Pinpoint the cell where the given text exists, returning its [x, y] midpoint coordinate. 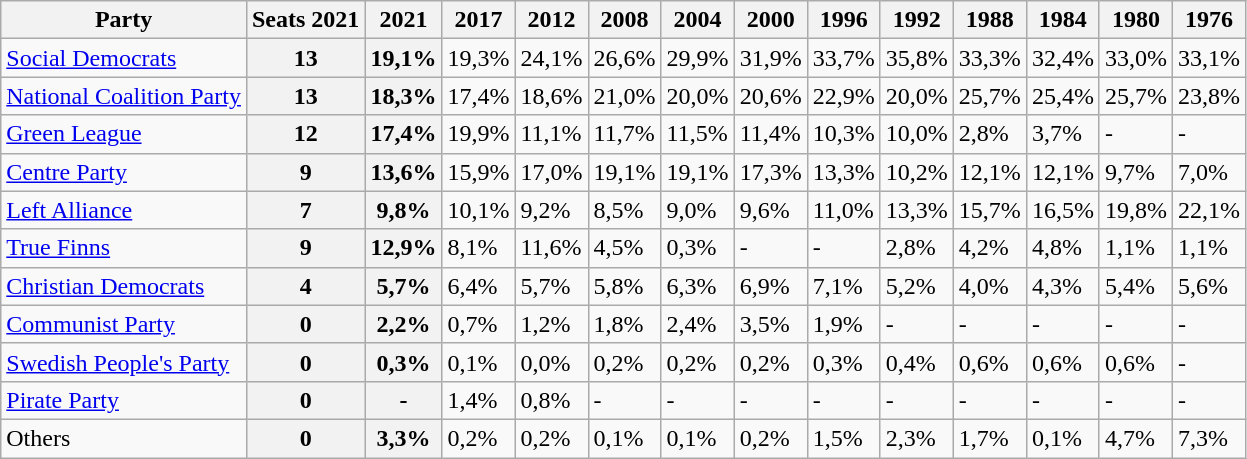
Swedish People's Party [124, 362]
4,2% [990, 248]
5,4% [1136, 286]
33,7% [844, 58]
1,4% [478, 400]
2004 [698, 20]
5,6% [1208, 286]
Social Democrats [124, 58]
23,8% [1208, 96]
1996 [844, 20]
11,5% [698, 134]
35,8% [916, 58]
8,5% [624, 210]
26,6% [624, 58]
16,5% [1062, 210]
19,9% [478, 134]
10,2% [916, 172]
2012 [552, 20]
0,7% [478, 324]
9,2% [552, 210]
1,5% [844, 438]
11,1% [552, 134]
0,8% [552, 400]
7 [305, 210]
4,3% [1062, 286]
1976 [1208, 20]
2,2% [404, 324]
18,3% [404, 96]
33,1% [1208, 58]
2008 [624, 20]
1,7% [990, 438]
2,4% [698, 324]
32,4% [1062, 58]
0,4% [916, 362]
1988 [990, 20]
4,5% [624, 248]
Seats 2021 [305, 20]
2000 [770, 20]
12 [305, 134]
29,9% [698, 58]
11,4% [770, 134]
1984 [1062, 20]
Green League [124, 134]
Party [124, 20]
19,8% [1136, 210]
1992 [916, 20]
33,0% [1136, 58]
1,9% [844, 324]
Pirate Party [124, 400]
31,9% [770, 58]
7,3% [1208, 438]
0,0% [552, 362]
True Finns [124, 248]
3,5% [770, 324]
Communist Party [124, 324]
1,2% [552, 324]
9,0% [698, 210]
Left Alliance [124, 210]
11,0% [844, 210]
3,7% [1062, 134]
15,9% [478, 172]
2021 [404, 20]
7,0% [1208, 172]
19,3% [478, 58]
12,9% [404, 248]
5,2% [916, 286]
33,3% [990, 58]
6,3% [698, 286]
11,6% [552, 248]
18,6% [552, 96]
17,0% [552, 172]
3,3% [404, 438]
Christian Democrats [124, 286]
17,3% [770, 172]
Centre Party [124, 172]
25,4% [1062, 96]
11,7% [624, 134]
9,8% [404, 210]
2017 [478, 20]
21,0% [624, 96]
9,6% [770, 210]
1,8% [624, 324]
4 [305, 286]
10,1% [478, 210]
6,4% [478, 286]
4,0% [990, 286]
4,8% [1062, 248]
Others [124, 438]
8,1% [478, 248]
22,9% [844, 96]
15,7% [990, 210]
20,6% [770, 96]
7,1% [844, 286]
10,0% [916, 134]
1980 [1136, 20]
13,6% [404, 172]
National Coalition Party [124, 96]
10,3% [844, 134]
6,9% [770, 286]
22,1% [1208, 210]
2,3% [916, 438]
24,1% [552, 58]
4,7% [1136, 438]
5,8% [624, 286]
9,7% [1136, 172]
